Search for the cell housing the specified text and yield its (X, Y) center coordinate. 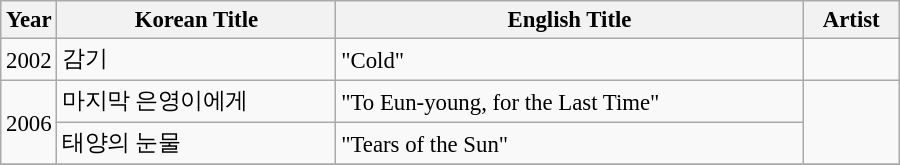
"To Eun-young, for the Last Time" (570, 102)
감기 (196, 60)
2002 (29, 60)
태양의 눈물 (196, 144)
마지막 은영이에게 (196, 102)
2006 (29, 123)
"Tears of the Sun" (570, 144)
"Cold" (570, 60)
Korean Title (196, 20)
Artist (851, 20)
English Title (570, 20)
Year (29, 20)
